Provide the [X, Y] coordinate of the cell's center where the given text is located.  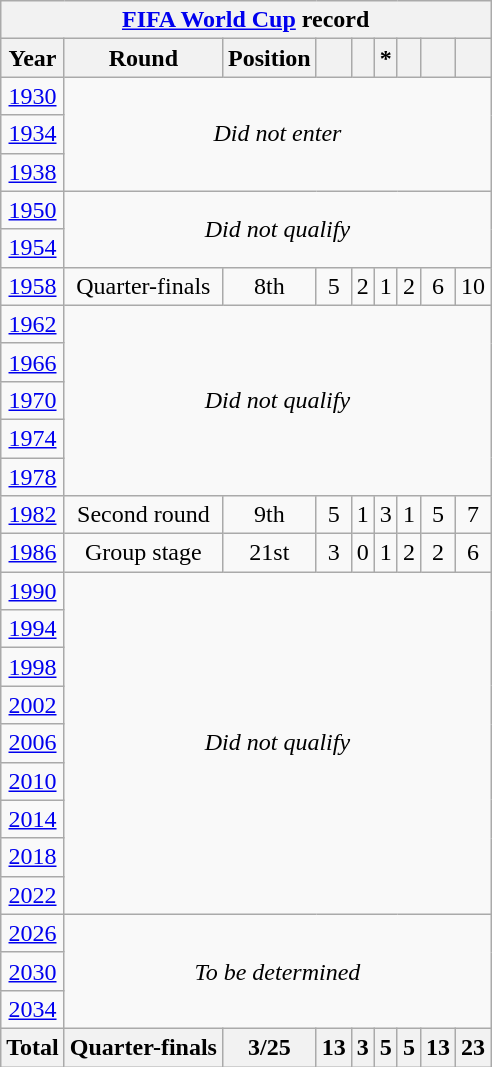
0 [362, 553]
21st [269, 553]
3/25 [269, 1047]
2010 [33, 781]
Position [269, 58]
2006 [33, 743]
2002 [33, 705]
1934 [33, 134]
1986 [33, 553]
1978 [33, 477]
2030 [33, 971]
9th [269, 515]
FIFA World Cup record [246, 20]
2034 [33, 1009]
8th [269, 286]
1950 [33, 210]
1958 [33, 286]
Second round [143, 515]
1994 [33, 629]
1970 [33, 400]
Group stage [143, 553]
23 [474, 1047]
1966 [33, 362]
1998 [33, 667]
2026 [33, 933]
Total [33, 1047]
Did not enter [277, 134]
Round [143, 58]
* [386, 58]
10 [474, 286]
1938 [33, 172]
1954 [33, 248]
7 [474, 515]
2022 [33, 895]
To be determined [277, 971]
1974 [33, 438]
Year [33, 58]
1930 [33, 96]
2014 [33, 819]
1990 [33, 591]
1982 [33, 515]
2018 [33, 857]
1962 [33, 324]
